Detect which cell encompasses the target text, then output its (x, y) center coordinate. 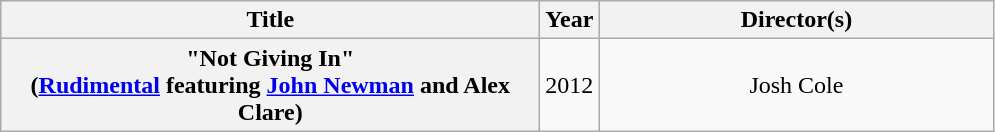
Josh Cole (796, 85)
2012 (570, 85)
Director(s) (796, 20)
Year (570, 20)
"Not Giving In"(Rudimental featuring John Newman and Alex Clare) (270, 85)
Title (270, 20)
